Extract the [x, y] coordinate from the center of the cell holding the provided text.  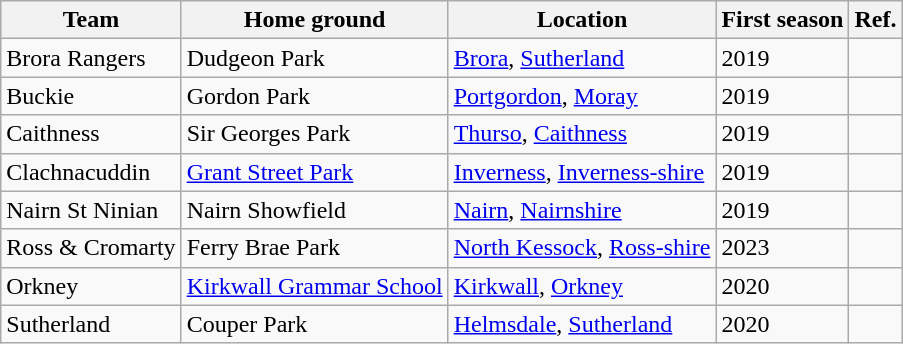
Grant Street Park [314, 172]
Orkney [91, 286]
2023 [782, 248]
First season [782, 20]
Sutherland [91, 324]
Inverness, Inverness-shire [582, 172]
Team [91, 20]
Brora, Sutherland [582, 58]
Sir Georges Park [314, 134]
Thurso, Caithness [582, 134]
Clachnacuddin [91, 172]
Home ground [314, 20]
Gordon Park [314, 96]
Nairn, Nairnshire [582, 210]
Kirkwall, Orkney [582, 286]
Ross & Cromarty [91, 248]
Dudgeon Park [314, 58]
Portgordon, Moray [582, 96]
Location [582, 20]
North Kessock, Ross-shire [582, 248]
Caithness [91, 134]
Ferry Brae Park [314, 248]
Helmsdale, Sutherland [582, 324]
Buckie [91, 96]
Ref. [876, 20]
Brora Rangers [91, 58]
Couper Park [314, 324]
Nairn Showfield [314, 210]
Kirkwall Grammar School [314, 286]
Nairn St Ninian [91, 210]
